Identify which cell holds the provided text, then report its [x, y] central coordinate. 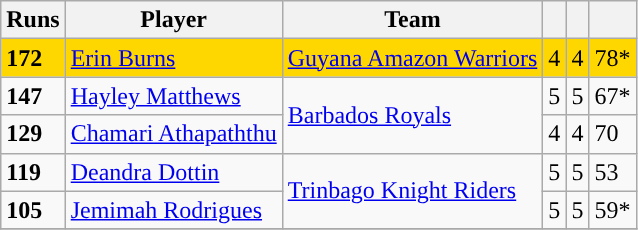
Guyana Amazon Warriors [412, 58]
Player [174, 20]
Barbados Royals [412, 115]
Erin Burns [174, 58]
Hayley Matthews [174, 96]
Team [412, 20]
Chamari Athapaththu [174, 134]
70 [612, 134]
Runs [33, 20]
119 [33, 172]
172 [33, 58]
59* [612, 210]
67* [612, 96]
78* [612, 58]
129 [33, 134]
147 [33, 96]
105 [33, 210]
Trinbago Knight Riders [412, 191]
Deandra Dottin [174, 172]
Jemimah Rodrigues [174, 210]
53 [612, 172]
